For the text-containing cell, return its midpoint in [x, y] coordinate format. 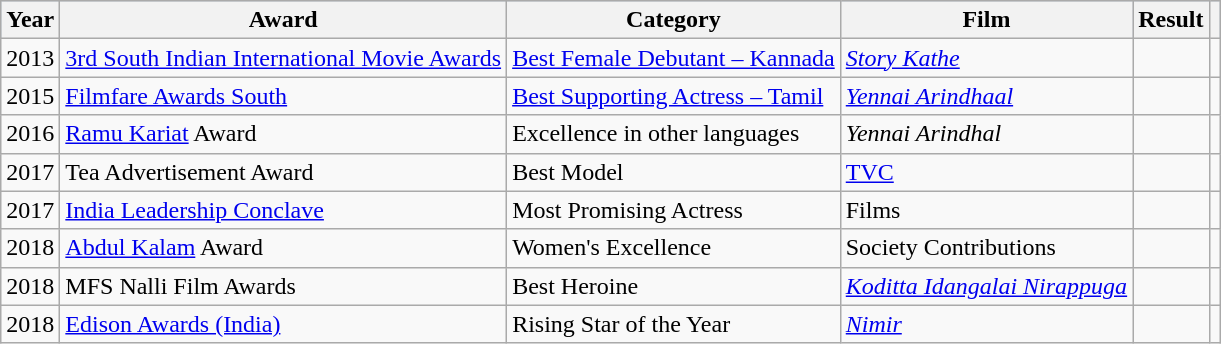
Filmfare Awards South [284, 96]
India Leadership Conclave [284, 210]
Best Heroine [674, 286]
Category [674, 20]
Ramu Kariat Award [284, 134]
2013 [30, 58]
Films [986, 210]
Award [284, 20]
Yennai Arindhal [986, 134]
Story Kathe [986, 58]
Abdul Kalam Award [284, 248]
Nimir [986, 324]
TVC [986, 172]
MFS Nalli Film Awards [284, 286]
Yennai Arindhaal [986, 96]
Koditta Idangalai Nirappuga [986, 286]
2015 [30, 96]
2016 [30, 134]
Best Model [674, 172]
Most Promising Actress [674, 210]
Women's Excellence [674, 248]
Rising Star of the Year [674, 324]
Year [30, 20]
Best Female Debutant – Kannada [674, 58]
Society Contributions [986, 248]
Excellence in other languages [674, 134]
Edison Awards (India) [284, 324]
Best Supporting Actress – Tamil [674, 96]
Film [986, 20]
Result [1171, 20]
Tea Advertisement Award [284, 172]
3rd South Indian International Movie Awards [284, 58]
